Locate the cell with the specified text and output its [x, y] center coordinate. 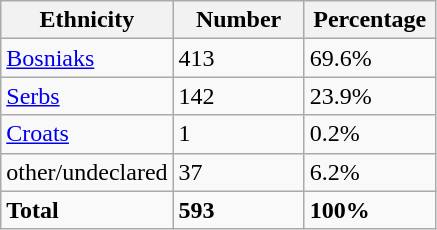
1 [238, 134]
Croats [87, 134]
Percentage [370, 20]
other/undeclared [87, 172]
Number [238, 20]
Bosniaks [87, 58]
Ethnicity [87, 20]
69.6% [370, 58]
0.2% [370, 134]
413 [238, 58]
100% [370, 210]
593 [238, 210]
142 [238, 96]
Serbs [87, 96]
37 [238, 172]
Total [87, 210]
6.2% [370, 172]
23.9% [370, 96]
